Detect which cell encompasses the target text, then output its [x, y] center coordinate. 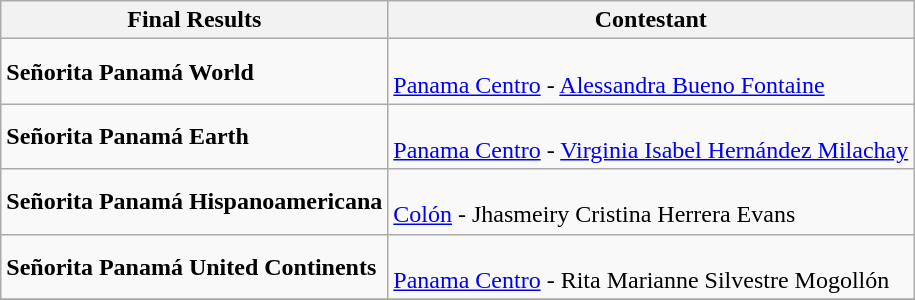
Contestant [651, 20]
Señorita Panamá Earth [194, 136]
Colón - Jhasmeiry Cristina Herrera Evans [651, 202]
Final Results [194, 20]
Señorita Panamá World [194, 72]
Panama Centro - Rita Marianne Silvestre Mogollón [651, 266]
Señorita Panamá United Continents [194, 266]
Panama Centro - Alessandra Bueno Fontaine [651, 72]
Señorita Panamá Hispanoamericana [194, 202]
Panama Centro - Virginia Isabel Hernández Milachay [651, 136]
